From the cell containing the given text, extract its center point as (x, y) coordinate. 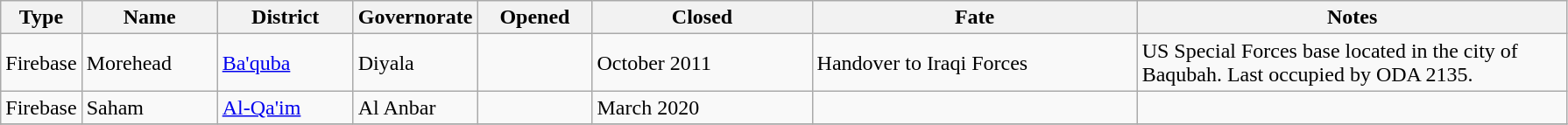
Closed (703, 17)
Saham (149, 108)
October 2011 (703, 63)
Diyala (415, 63)
Morehead (149, 63)
Governorate (415, 17)
US Special Forces base located in the city of Baqubah. Last occupied by ODA 2135. (1353, 63)
Handover to Iraqi Forces (974, 63)
Fate (974, 17)
Ba'quba (286, 63)
Al-Qa'im (286, 108)
Opened (534, 17)
District (286, 17)
Name (149, 17)
Notes (1353, 17)
March 2020 (703, 108)
Al Anbar (415, 108)
Type (41, 17)
